From the cell containing the given text, extract its center point as (x, y) coordinate. 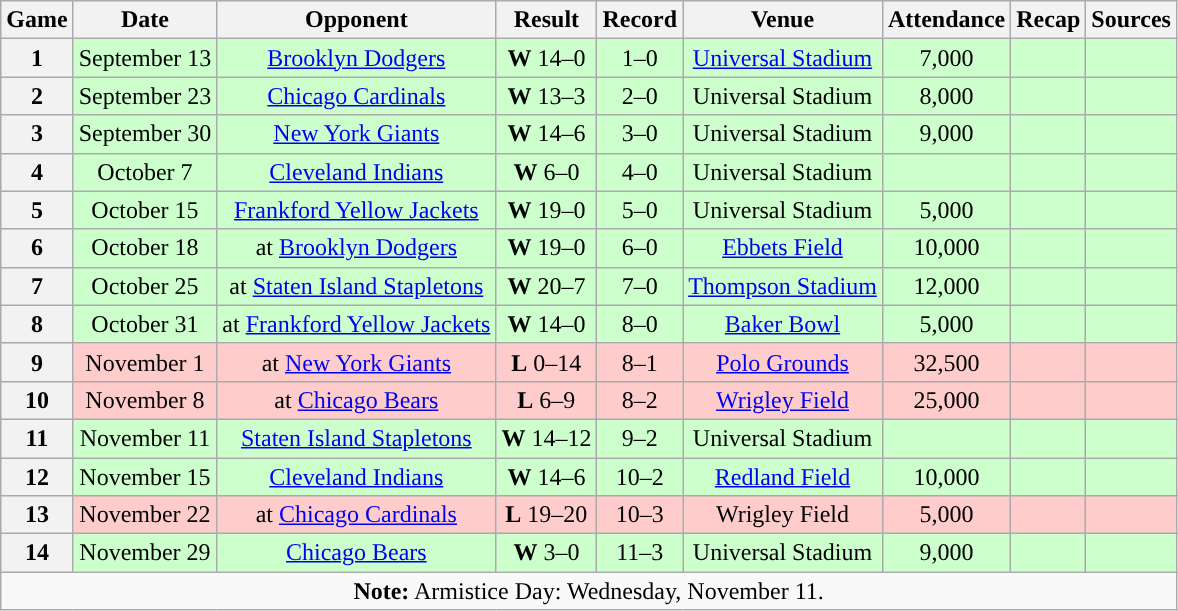
Venue (783, 20)
Chicago Cardinals (356, 96)
25,000 (946, 400)
1 (37, 58)
7–0 (640, 286)
L 6–9 (546, 400)
32,500 (946, 362)
Date (145, 20)
Game (37, 20)
November 22 (145, 515)
Attendance (946, 20)
at Frankford Yellow Jackets (356, 324)
L 19–20 (546, 515)
1–0 (640, 58)
November 15 (145, 477)
10–2 (640, 477)
3 (37, 134)
October 31 (145, 324)
September 13 (145, 58)
8–0 (640, 324)
2–0 (640, 96)
Result (546, 20)
Thompson Stadium (783, 286)
at Staten Island Stapletons (356, 286)
at Chicago Cardinals (356, 515)
Sources (1132, 20)
Brooklyn Dodgers (356, 58)
10 (37, 400)
6 (37, 248)
8–1 (640, 362)
5–0 (640, 210)
5 (37, 210)
9 (37, 362)
November 29 (145, 553)
at New York Giants (356, 362)
November 8 (145, 400)
September 30 (145, 134)
Recap (1048, 20)
L 0–14 (546, 362)
W 13–3 (546, 96)
4–0 (640, 172)
October 18 (145, 248)
6–0 (640, 248)
Record (640, 20)
Opponent (356, 20)
Ebbets Field (783, 248)
Chicago Bears (356, 553)
4 (37, 172)
October 7 (145, 172)
12,000 (946, 286)
11 (37, 438)
October 15 (145, 210)
at Brooklyn Dodgers (356, 248)
13 (37, 515)
14 (37, 553)
W 3–0 (546, 553)
W 6–0 (546, 172)
8 (37, 324)
Redland Field (783, 477)
10–3 (640, 515)
October 25 (145, 286)
Polo Grounds (783, 362)
3–0 (640, 134)
at Chicago Bears (356, 400)
W 20–7 (546, 286)
Note: Armistice Day: Wednesday, November 11. (589, 591)
8,000 (946, 96)
Frankford Yellow Jackets (356, 210)
W 14–12 (546, 438)
November 1 (145, 362)
Staten Island Stapletons (356, 438)
7,000 (946, 58)
November 11 (145, 438)
2 (37, 96)
12 (37, 477)
New York Giants (356, 134)
9–2 (640, 438)
7 (37, 286)
Baker Bowl (783, 324)
8–2 (640, 400)
September 23 (145, 96)
11–3 (640, 553)
